For the text-containing cell, return its midpoint in (X, Y) coordinate format. 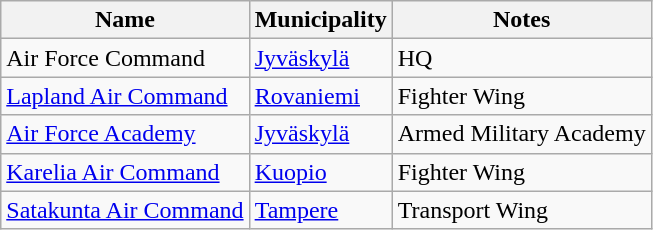
Karelia Air Command (125, 172)
Satakunta Air Command (125, 210)
Lapland Air Command (125, 96)
Rovaniemi (320, 96)
Municipality (320, 20)
Air Force Command (125, 58)
Air Force Academy (125, 134)
Kuopio (320, 172)
Name (125, 20)
Tampere (320, 210)
Transport Wing (522, 210)
Armed Military Academy (522, 134)
Notes (522, 20)
HQ (522, 58)
